Locate the cell with the specified text and output its [X, Y] center coordinate. 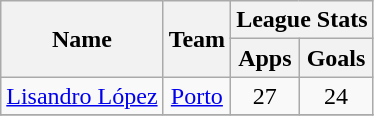
Apps [265, 58]
24 [336, 96]
League Stats [302, 20]
Goals [336, 58]
Team [197, 39]
27 [265, 96]
Name [82, 39]
Porto [197, 96]
Lisandro López [82, 96]
